Locate the cell with the specified text and output its [X, Y] center coordinate. 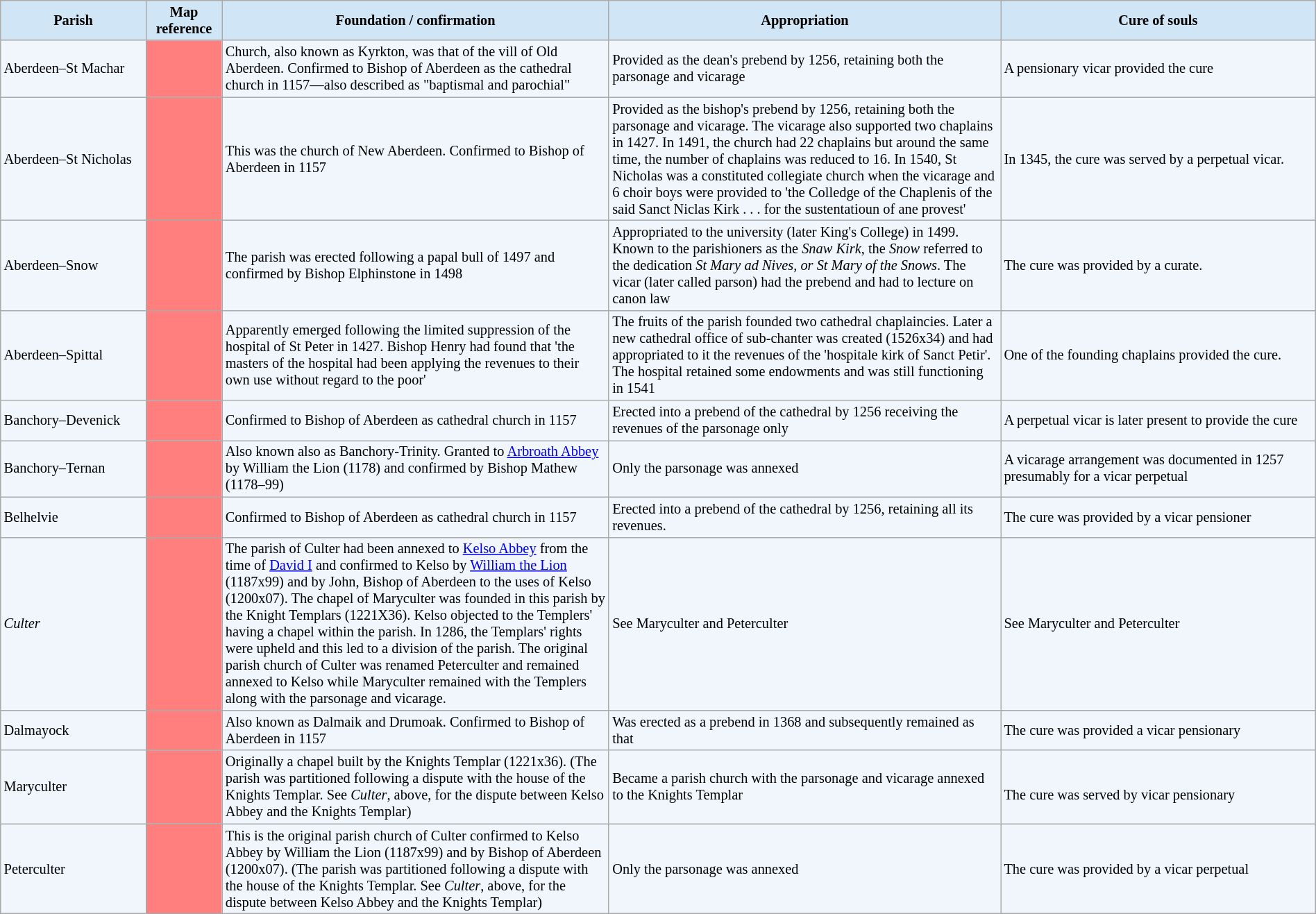
The cure was provided by a vicar pensioner [1158, 517]
Banchory–Ternan [74, 468]
A pensionary vicar provided the cure [1158, 69]
Belhelvie [74, 517]
Banchory–Devenick [74, 421]
Parish [74, 20]
The cure was provided by a vicar perpetual [1158, 869]
The cure was provided a vicar pensionary [1158, 730]
One of the founding chaplains provided the cure. [1158, 355]
A perpetual vicar is later present to provide the cure [1158, 421]
The parish was erected following a papal bull of 1497 and confirmed by Bishop Elphinstone in 1498 [415, 265]
Erected into a prebend of the cathedral by 1256, retaining all its revenues. [804, 517]
Also known as Dalmaik and Drumoak. Confirmed to Bishop of Aberdeen in 1157 [415, 730]
The cure was provided by a curate. [1158, 265]
A vicarage arrangement was documented in 1257 presumably for a vicar perpetual [1158, 468]
Appropriation [804, 20]
Aberdeen–Snow [74, 265]
Provided as the dean's prebend by 1256, retaining both the parsonage and vicarage [804, 69]
In 1345, the cure was served by a perpetual vicar. [1158, 159]
Aberdeen–Spittal [74, 355]
Map reference [184, 20]
Aberdeen–St Machar [74, 69]
Erected into a prebend of the cathedral by 1256 receiving the revenues of the parsonage only [804, 421]
Dalmayock [74, 730]
This was the church of New Aberdeen. Confirmed to Bishop of Aberdeen in 1157 [415, 159]
Culter [74, 624]
Maryculter [74, 787]
The cure was served by vicar pensionary [1158, 787]
Was erected as a prebend in 1368 and subsequently remained as that [804, 730]
Peterculter [74, 869]
Became a parish church with the parsonage and vicarage annexed to the Knights Templar [804, 787]
Foundation / confirmation [415, 20]
Also known also as Banchory-Trinity. Granted to Arbroath Abbey by William the Lion (1178) and confirmed by Bishop Mathew (1178–99) [415, 468]
Aberdeen–St Nicholas [74, 159]
Cure of souls [1158, 20]
